Search for the cell housing the specified text and yield its [X, Y] center coordinate. 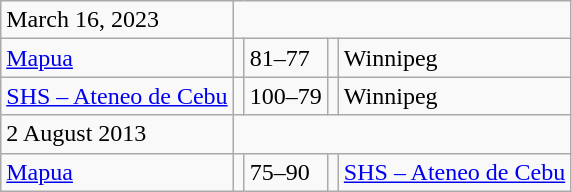
100–79 [286, 96]
75–90 [286, 172]
March 16, 2023 [117, 20]
81–77 [286, 58]
2 August 2013 [117, 134]
